Pinpoint the cell where the given text exists, returning its (X, Y) midpoint coordinate. 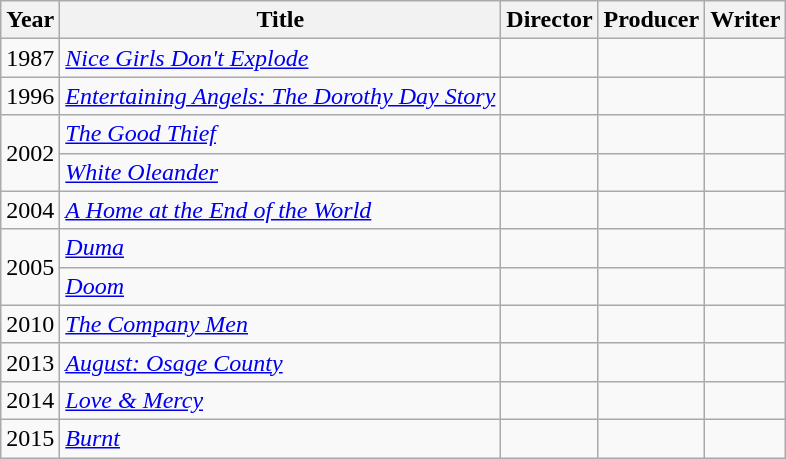
A Home at the End of the World (280, 210)
Title (280, 20)
1987 (30, 58)
Year (30, 20)
Writer (746, 20)
2014 (30, 400)
2015 (30, 438)
Producer (652, 20)
2013 (30, 362)
White Oleander (280, 172)
Burnt (280, 438)
2004 (30, 210)
2002 (30, 153)
2010 (30, 324)
1996 (30, 96)
August: Osage County (280, 362)
The Company Men (280, 324)
The Good Thief (280, 134)
Doom (280, 286)
Entertaining Angels: The Dorothy Day Story (280, 96)
Duma (280, 248)
2005 (30, 267)
Love & Mercy (280, 400)
Nice Girls Don't Explode (280, 58)
Director (550, 20)
